Determine the (x, y) coordinate at the center of the cell enclosing the given text.  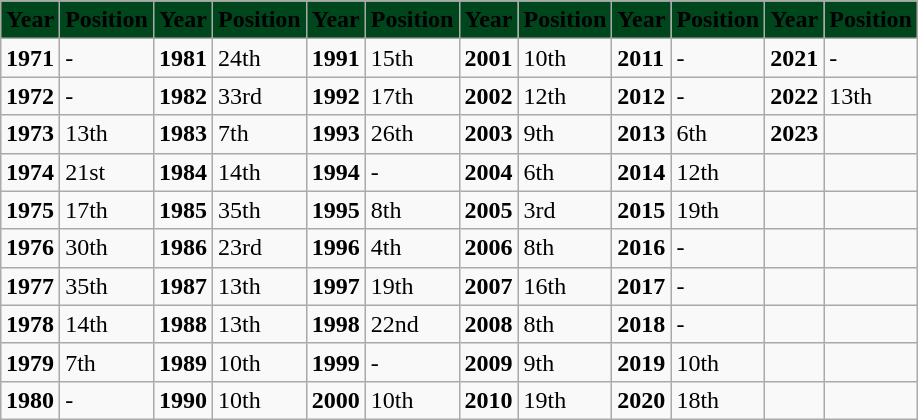
30th (107, 248)
2010 (488, 400)
1990 (182, 400)
1985 (182, 210)
1999 (336, 362)
2005 (488, 210)
2022 (794, 96)
2023 (794, 134)
1974 (30, 172)
21st (107, 172)
2019 (642, 362)
33rd (259, 96)
2020 (642, 400)
2006 (488, 248)
2017 (642, 286)
1973 (30, 134)
1982 (182, 96)
1971 (30, 58)
1978 (30, 324)
4th (412, 248)
2016 (642, 248)
16th (565, 286)
1992 (336, 96)
2004 (488, 172)
2021 (794, 58)
1981 (182, 58)
1991 (336, 58)
2007 (488, 286)
1993 (336, 134)
2003 (488, 134)
22nd (412, 324)
2001 (488, 58)
24th (259, 58)
23rd (259, 248)
1986 (182, 248)
1988 (182, 324)
1977 (30, 286)
2013 (642, 134)
2012 (642, 96)
1983 (182, 134)
1979 (30, 362)
15th (412, 58)
2014 (642, 172)
2002 (488, 96)
1987 (182, 286)
1995 (336, 210)
3rd (565, 210)
26th (412, 134)
1989 (182, 362)
2008 (488, 324)
1980 (30, 400)
1997 (336, 286)
2000 (336, 400)
1975 (30, 210)
2015 (642, 210)
1996 (336, 248)
1994 (336, 172)
1976 (30, 248)
18th (718, 400)
2018 (642, 324)
1984 (182, 172)
1972 (30, 96)
2009 (488, 362)
1998 (336, 324)
2011 (642, 58)
